Determine the [X, Y] coordinate at the center of the cell enclosing the given text.  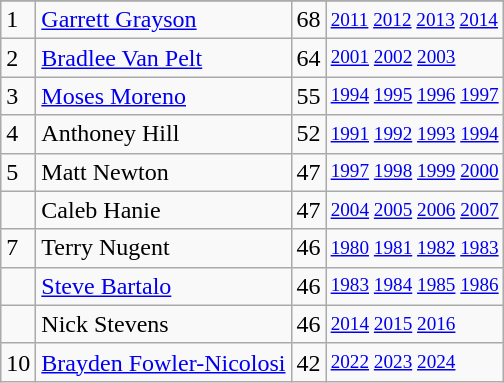
52 [308, 134]
1 [18, 20]
10 [18, 362]
7 [18, 248]
1980 1981 1982 1983 [414, 248]
5 [18, 172]
68 [308, 20]
2001 2002 2003 [414, 58]
55 [308, 96]
Steve Bartalo [164, 286]
1991 1992 1993 1994 [414, 134]
64 [308, 58]
Anthoney Hill [164, 134]
Bradlee Van Pelt [164, 58]
Matt Newton [164, 172]
2022 2023 2024 [414, 362]
1994 1995 1996 1997 [414, 96]
1997 1998 1999 2000 [414, 172]
42 [308, 362]
4 [18, 134]
2004 2005 2006 2007 [414, 210]
2 [18, 58]
Caleb Hanie [164, 210]
Brayden Fowler-Nicolosi [164, 362]
Nick Stevens [164, 324]
Moses Moreno [164, 96]
1983 1984 1985 1986 [414, 286]
Terry Nugent [164, 248]
2014 2015 2016 [414, 324]
3 [18, 96]
2011 2012 2013 2014 [414, 20]
Garrett Grayson [164, 20]
